Locate the cell with the specified text and output its (x, y) center coordinate. 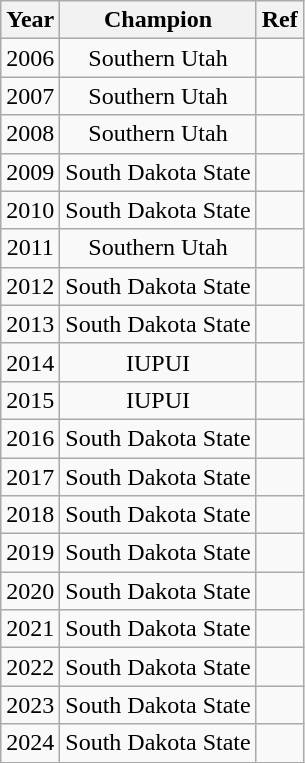
2021 (30, 629)
Champion (158, 20)
Ref (280, 20)
2009 (30, 172)
2019 (30, 553)
2015 (30, 400)
2022 (30, 667)
2006 (30, 58)
2024 (30, 743)
2014 (30, 362)
2008 (30, 134)
2016 (30, 438)
2010 (30, 210)
2018 (30, 515)
2020 (30, 591)
2012 (30, 286)
2023 (30, 705)
2011 (30, 248)
2013 (30, 324)
2007 (30, 96)
Year (30, 20)
2017 (30, 477)
